Search for the cell housing the specified text and yield its [X, Y] center coordinate. 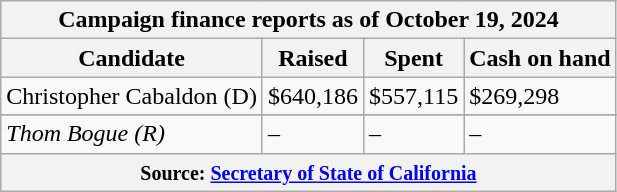
Thom Bogue (R) [132, 134]
$640,186 [312, 96]
Cash on hand [540, 58]
Source: Secretary of State of California [308, 172]
Raised [312, 58]
Campaign finance reports as of October 19, 2024 [308, 20]
$269,298 [540, 96]
Spent [413, 58]
Candidate [132, 58]
$557,115 [413, 96]
Christopher Cabaldon (D) [132, 96]
